Return the (X, Y) coordinate for the center point of the cell that contains the specified text.  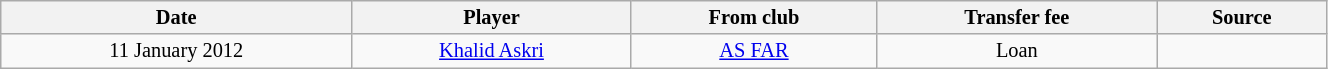
AS FAR (754, 51)
Loan (1017, 51)
Player (492, 17)
11 January 2012 (176, 51)
From club (754, 17)
Transfer fee (1017, 17)
Khalid Askri (492, 51)
Source (1242, 17)
Date (176, 17)
